Determine the (X, Y) coordinate at the center of the cell enclosing the given text.  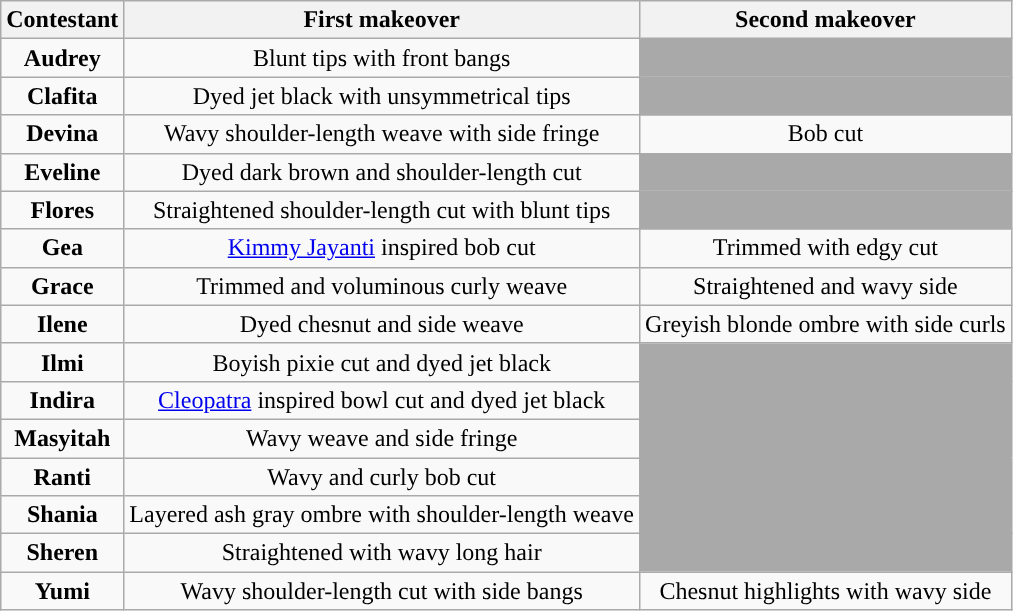
Sheren (62, 553)
Indira (62, 400)
Ilmi (62, 362)
Wavy and curly bob cut (382, 477)
Ilene (62, 324)
Boyish pixie cut and dyed jet black (382, 362)
Second makeover (826, 20)
Wavy shoulder-length cut with side bangs (382, 591)
First makeover (382, 20)
Contestant (62, 20)
Gea (62, 248)
Greyish blonde ombre with side curls (826, 324)
Wavy weave and side fringe (382, 438)
Dyed jet black with unsymmetrical tips (382, 96)
Cleopatra inspired bowl cut and dyed jet black (382, 400)
Straightened and wavy side (826, 286)
Bob cut (826, 134)
Dyed dark brown and shoulder-length cut (382, 172)
Shania (62, 515)
Grace (62, 286)
Trimmed with edgy cut (826, 248)
Masyitah (62, 438)
Devina (62, 134)
Clafita (62, 96)
Chesnut highlights with wavy side (826, 591)
Blunt tips with front bangs (382, 58)
Straightened shoulder-length cut with blunt tips (382, 210)
Dyed chesnut and side weave (382, 324)
Straightened with wavy long hair (382, 553)
Ranti (62, 477)
Yumi (62, 591)
Flores (62, 210)
Kimmy Jayanti inspired bob cut (382, 248)
Wavy shoulder-length weave with side fringe (382, 134)
Layered ash gray ombre with shoulder-length weave (382, 515)
Eveline (62, 172)
Audrey (62, 58)
Trimmed and voluminous curly weave (382, 286)
